Capture the cell that displays the provided text and extract its [x, y] central coordinate. 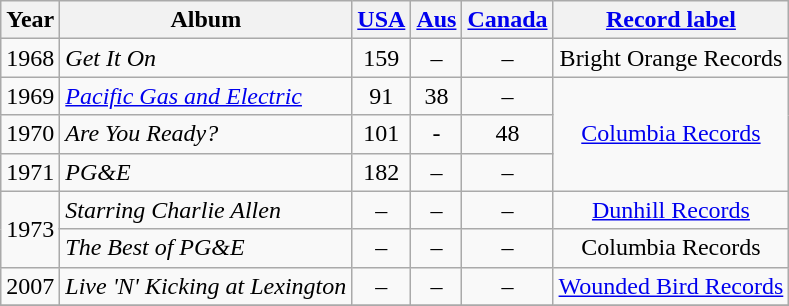
1969 [30, 96]
1968 [30, 58]
Live 'N' Kicking at Lexington [206, 286]
Canada [508, 20]
Album [206, 20]
Record label [671, 20]
2007 [30, 286]
91 [382, 96]
PG&E [206, 172]
Dunhill Records [671, 210]
1971 [30, 172]
101 [382, 134]
182 [382, 172]
Get It On [206, 58]
48 [508, 134]
1970 [30, 134]
Aus [436, 20]
159 [382, 58]
Starring Charlie Allen [206, 210]
Are You Ready? [206, 134]
- [436, 134]
38 [436, 96]
USA [382, 20]
Wounded Bird Records [671, 286]
1973 [30, 229]
The Best of PG&E [206, 248]
Bright Orange Records [671, 58]
Year [30, 20]
Pacific Gas and Electric [206, 96]
